For the text-containing cell, return its midpoint in [X, Y] coordinate format. 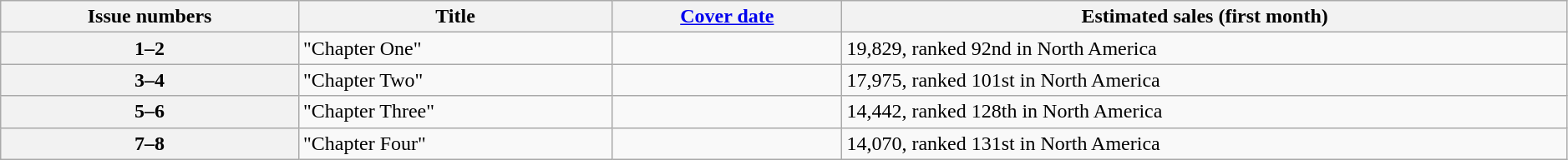
14,070, ranked 131st in North America [1205, 143]
19,829, ranked 92nd in North America [1205, 48]
Estimated sales (first month) [1205, 17]
7–8 [150, 143]
Title [454, 17]
Cover date [727, 17]
"Chapter Three" [454, 112]
"Chapter Two" [454, 80]
Issue numbers [150, 17]
1–2 [150, 48]
3–4 [150, 80]
"Chapter One" [454, 48]
14,442, ranked 128th in North America [1205, 112]
5–6 [150, 112]
"Chapter Four" [454, 143]
17,975, ranked 101st in North America [1205, 80]
